Locate the cell with the specified text and output its [x, y] center coordinate. 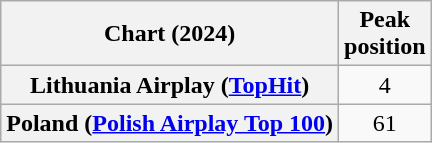
Chart (2024) [170, 34]
Peakposition [385, 34]
61 [385, 123]
Poland (Polish Airplay Top 100) [170, 123]
Lithuania Airplay (TopHit) [170, 85]
4 [385, 85]
